Locate the cell with the specified text and output its [x, y] center coordinate. 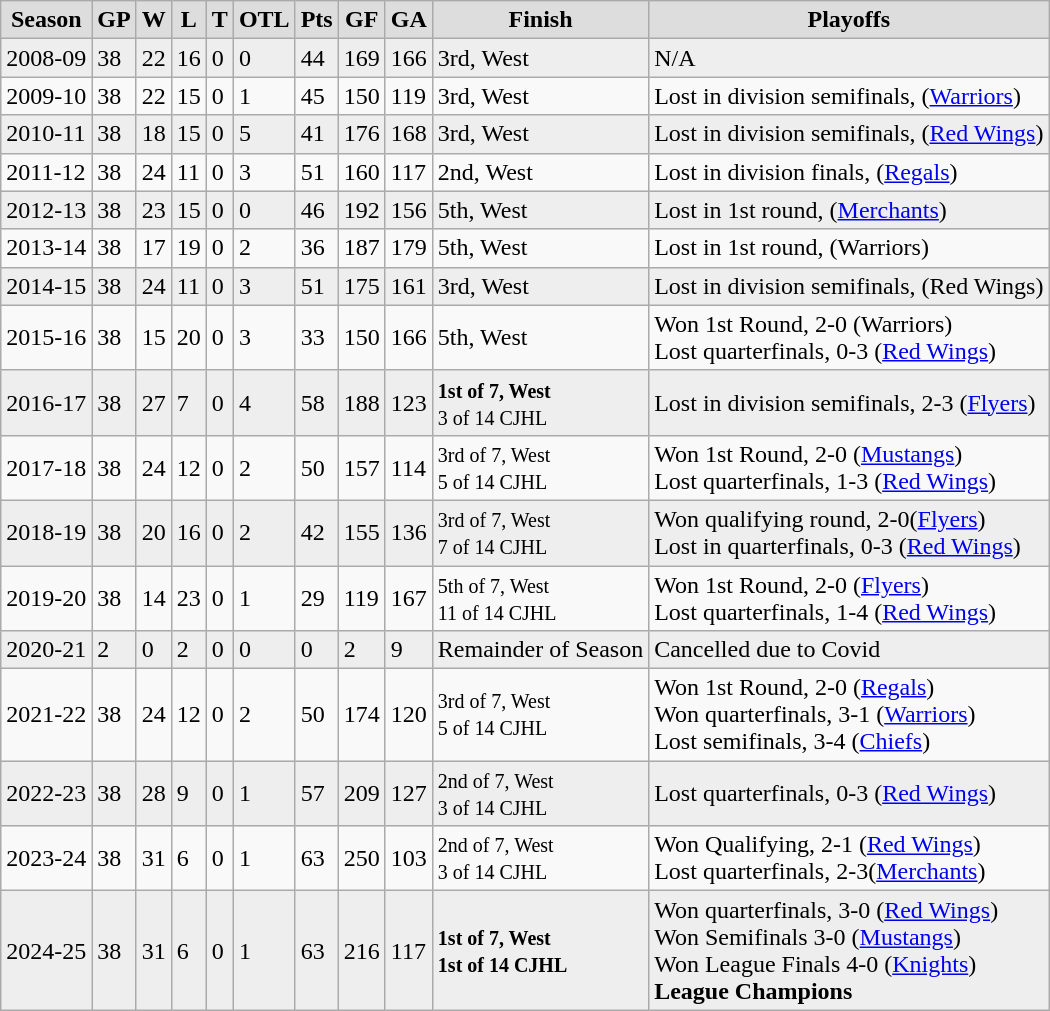
114 [408, 468]
2015-16 [46, 338]
157 [362, 468]
58 [316, 402]
17 [154, 248]
167 [408, 598]
155 [362, 532]
127 [408, 794]
103 [408, 858]
Lost quarterfinals, 0-3 (Red Wings) [849, 794]
Season [46, 20]
Won 1st Round, 2-0 (Regals)Won quarterfinals, 3-1 (Warriors)Lost semifinals, 3-4 (Chiefs) [849, 715]
Remainder of Season [540, 650]
GA [408, 20]
123 [408, 402]
2008-09 [46, 58]
Lost in division semifinals, (Warriors) [849, 96]
179 [408, 248]
2021-22 [46, 715]
GF [362, 20]
Lost in 1st round, (Merchants) [849, 210]
OTL [264, 20]
T [220, 20]
4 [264, 402]
Cancelled due to Covid [849, 650]
Pts [316, 20]
175 [362, 286]
174 [362, 715]
Lost in division finals, (Regals) [849, 172]
120 [408, 715]
27 [154, 402]
2022-23 [46, 794]
176 [362, 134]
28 [154, 794]
Finish [540, 20]
2013-14 [46, 248]
192 [362, 210]
W [154, 20]
Playoffs [849, 20]
136 [408, 532]
2017-18 [46, 468]
160 [362, 172]
161 [408, 286]
7 [188, 402]
N/A [849, 58]
42 [316, 532]
57 [316, 794]
5 [264, 134]
Won qualifying round, 2-0(Flyers) Lost in quarterfinals, 0-3 (Red Wings) [849, 532]
Won 1st Round, 2-0 (Warriors)Lost quarterfinals, 0-3 (Red Wings) [849, 338]
29 [316, 598]
169 [362, 58]
1st of 7, West3 of 14 CJHL [540, 402]
1st of 7, West1st of 14 CJHL [540, 950]
2016-17 [46, 402]
45 [316, 96]
Won Qualifying, 2-1 (Red Wings)Lost quarterfinals, 2-3(Merchants) [849, 858]
14 [154, 598]
2024-25 [46, 950]
2020-21 [46, 650]
L [188, 20]
188 [362, 402]
5th of 7, West11 of 14 CJHL [540, 598]
Won 1st Round, 2-0 (Flyers)Lost quarterfinals, 1-4 (Red Wings) [849, 598]
2010-11 [46, 134]
2011-12 [46, 172]
2014-15 [46, 286]
Won quarterfinals, 3-0 (Red Wings)Won Semifinals 3-0 (Mustangs)Won League Finals 4-0 (Knights)League Champions [849, 950]
187 [362, 248]
Won 1st Round, 2-0 (Mustangs)Lost quarterfinals, 1-3 (Red Wings) [849, 468]
2012-13 [46, 210]
41 [316, 134]
2009-10 [46, 96]
3rd of 7, West7 of 14 CJHL [540, 532]
Lost in 1st round, (Warriors) [849, 248]
Lost in division semifinals, 2-3 (Flyers) [849, 402]
2023-24 [46, 858]
156 [408, 210]
46 [316, 210]
19 [188, 248]
216 [362, 950]
2018-19 [46, 532]
250 [362, 858]
209 [362, 794]
18 [154, 134]
44 [316, 58]
2nd, West [540, 172]
168 [408, 134]
2019-20 [46, 598]
33 [316, 338]
GP [114, 20]
36 [316, 248]
